Identify which cell holds the provided text, then report its (X, Y) central coordinate. 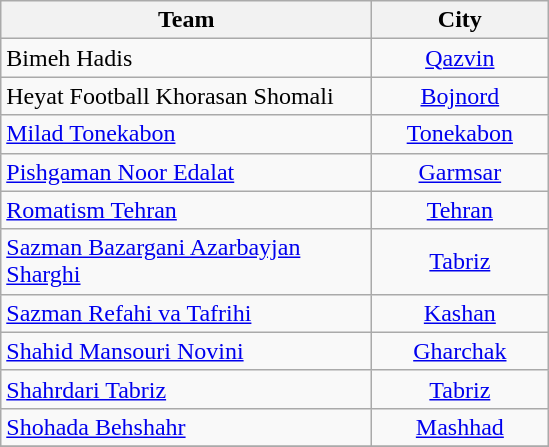
Tonekabon (460, 134)
Gharchak (460, 351)
Heyat Football Khorasan Shomali (186, 96)
Bojnord (460, 96)
Qazvin (460, 58)
Garmsar (460, 172)
Shahid Mansouri Novini (186, 351)
Mashhad (460, 427)
Team (186, 20)
Bimeh Hadis (186, 58)
Tehran (460, 210)
Sazman Bazargani Azarbayjan Sharghi (186, 262)
Sazman Refahi va Tafrihi (186, 313)
Shohada Behshahr (186, 427)
Milad Tonekabon (186, 134)
Romatism Tehran (186, 210)
Shahrdari Tabriz (186, 389)
Kashan (460, 313)
City (460, 20)
Pishgaman Noor Edalat (186, 172)
